Scan for the cell matching the given text and deliver its [X, Y] coordinate at center. 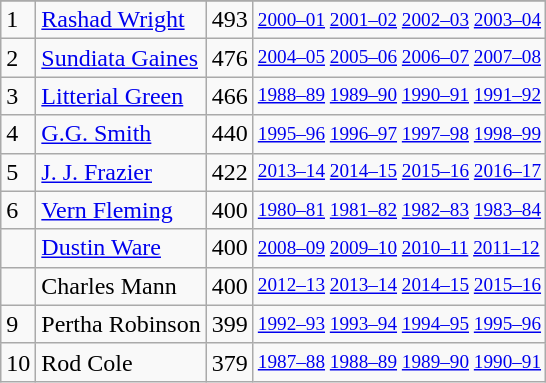
Sundiata Gaines [121, 58]
1987–88 1988–89 1989–90 1990–91 [399, 362]
476 [230, 58]
5 [18, 172]
466 [230, 96]
Charles Mann [121, 286]
379 [230, 362]
4 [18, 134]
422 [230, 172]
2 [18, 58]
J. J. Frazier [121, 172]
Rod Cole [121, 362]
2013–14 2014–15 2015–16 2016–17 [399, 172]
Pertha Robinson [121, 324]
1992–93 1993–94 1994–95 1995–96 [399, 324]
6 [18, 210]
440 [230, 134]
493 [230, 20]
2012–13 2013–14 2014–15 2015–16 [399, 286]
2004–05 2005–06 2006–07 2007–08 [399, 58]
Dustin Ware [121, 248]
9 [18, 324]
2008–09 2009–10 2010–11 2011–12 [399, 248]
1995–96 1996–97 1997–98 1998–99 [399, 134]
1 [18, 20]
Vern Fleming [121, 210]
Litterial Green [121, 96]
399 [230, 324]
G.G. Smith [121, 134]
1980–81 1981–82 1982–83 1983–84 [399, 210]
1988–89 1989–90 1990–91 1991–92 [399, 96]
2000–01 2001–02 2002–03 2003–04 [399, 20]
10 [18, 362]
Rashad Wright [121, 20]
3 [18, 96]
